From the cell containing the given text, extract its center point as [x, y] coordinate. 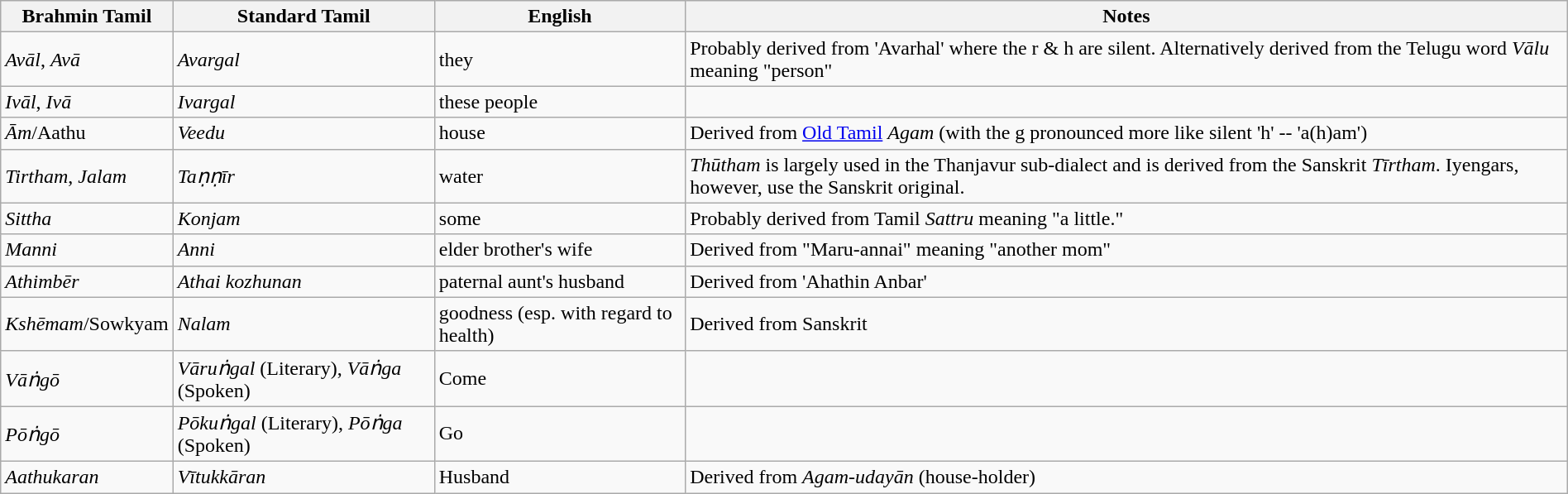
Notes [1126, 17]
water [559, 175]
Husband [559, 477]
Come [559, 379]
Kshēmam/Sowkyam [87, 324]
Vāruṅgal (Literary), Vāṅga (Spoken) [304, 379]
Manni [87, 250]
English [559, 17]
Nalam [304, 324]
house [559, 133]
Thūtham is largely used in the Thanjavur sub-dialect and is derived from the Sanskrit Tīrtham. Iyengars, however, use the Sanskrit original. [1126, 175]
Pōkuṅgal (Literary), Pōṅga (Spoken) [304, 434]
Anni [304, 250]
Derived from "Maru-annai" meaning "another mom" [1126, 250]
paternal aunt's husband [559, 281]
Derived from Sanskrit [1126, 324]
Avāl, Avā [87, 60]
goodness (esp. with regard to health) [559, 324]
Konjam [304, 218]
Ivāl, Ivā [87, 102]
Aathukaran [87, 477]
Probably derived from 'Avarhal' where the r & h are silent. Alternatively derived from the Telugu word Vālu meaning "person" [1126, 60]
some [559, 218]
Tirtham, Jalam [87, 175]
Derived from 'Ahathin Anbar' [1126, 281]
Pōṅgō [87, 434]
Ām/Aathu [87, 133]
they [559, 60]
Standard Tamil [304, 17]
Veedu [304, 133]
Go [559, 434]
Derived from Agam-udayān (house-holder) [1126, 477]
these people [559, 102]
Taṇṇīr [304, 175]
Athai kozhunan [304, 281]
Ivargal [304, 102]
Brahmin Tamil [87, 17]
Vāṅgō [87, 379]
Vītukkāran [304, 477]
Derived from Old Tamil Agam (with the g pronounced more like silent 'h' -- 'a(h)am') [1126, 133]
Athimbēr [87, 281]
Sittha [87, 218]
Probably derived from Tamil Sattru meaning "a little." [1126, 218]
Avargal [304, 60]
elder brother's wife [559, 250]
